Extract the (X, Y) coordinate from the center of the cell holding the provided text.  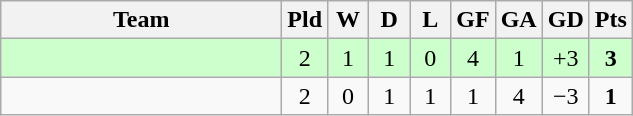
Team (142, 20)
Pld (305, 20)
W (348, 20)
GF (473, 20)
Pts (610, 20)
3 (610, 58)
D (390, 20)
−3 (566, 96)
GA (518, 20)
L (430, 20)
+3 (566, 58)
GD (566, 20)
